Scan for the cell matching the given text and deliver its [x, y] coordinate at center. 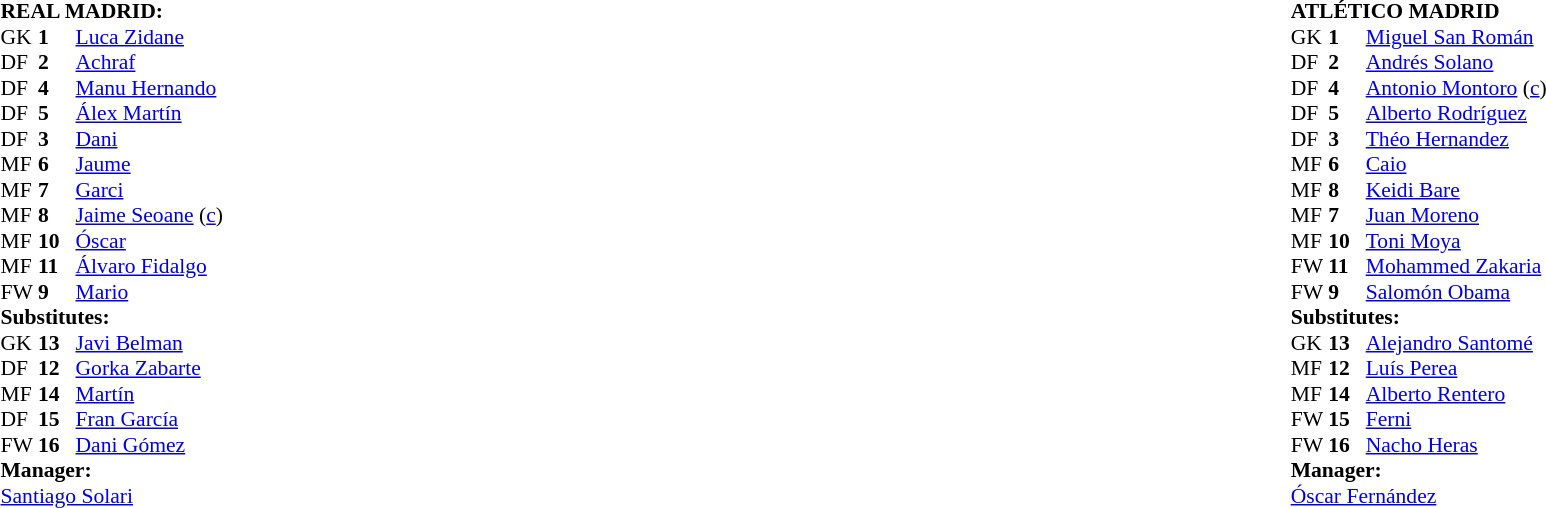
Álvaro Fidalgo [150, 267]
Manu Hernando [150, 88]
Substitutes: [111, 317]
Garci [150, 190]
Achraf [150, 63]
Óscar [150, 241]
Dani [150, 139]
Álex Martín [150, 113]
Jaume [150, 165]
Fran García [150, 419]
Gorka Zabarte [150, 369]
Luca Zidane [150, 37]
Martín [150, 394]
Jaime Seoane (c) [150, 215]
Dani Gómez [150, 445]
Javi Belman [150, 343]
Mario [150, 292]
